Find where the given text appears and provide that cell's center as [x, y] coordinate. 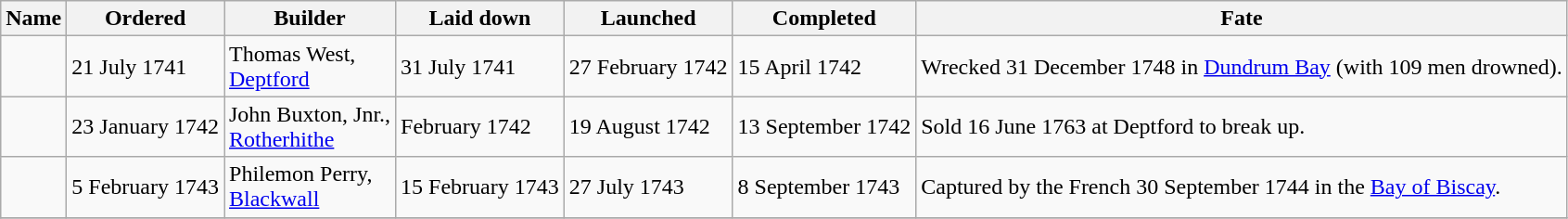
Laid down [480, 19]
Launched [648, 19]
John Buxton, Jnr.,Rotherhithe [310, 126]
Name [33, 19]
31 July 1741 [480, 67]
Ordered [146, 19]
5 February 1743 [146, 187]
Sold 16 June 1763 at Deptford to break up. [1243, 126]
15 February 1743 [480, 187]
13 September 1742 [824, 126]
27 February 1742 [648, 67]
15 April 1742 [824, 67]
23 January 1742 [146, 126]
21 July 1741 [146, 67]
Thomas West,Deptford [310, 67]
27 July 1743 [648, 187]
Captured by the French 30 September 1744 in the Bay of Biscay. [1243, 187]
Fate [1243, 19]
8 September 1743 [824, 187]
Builder [310, 19]
Completed [824, 19]
Wrecked 31 December 1748 in Dundrum Bay (with 109 men drowned). [1243, 67]
February 1742 [480, 126]
Philemon Perry,Blackwall [310, 187]
19 August 1742 [648, 126]
